Provide the [X, Y] coordinate of the cell's center where the given text is located.  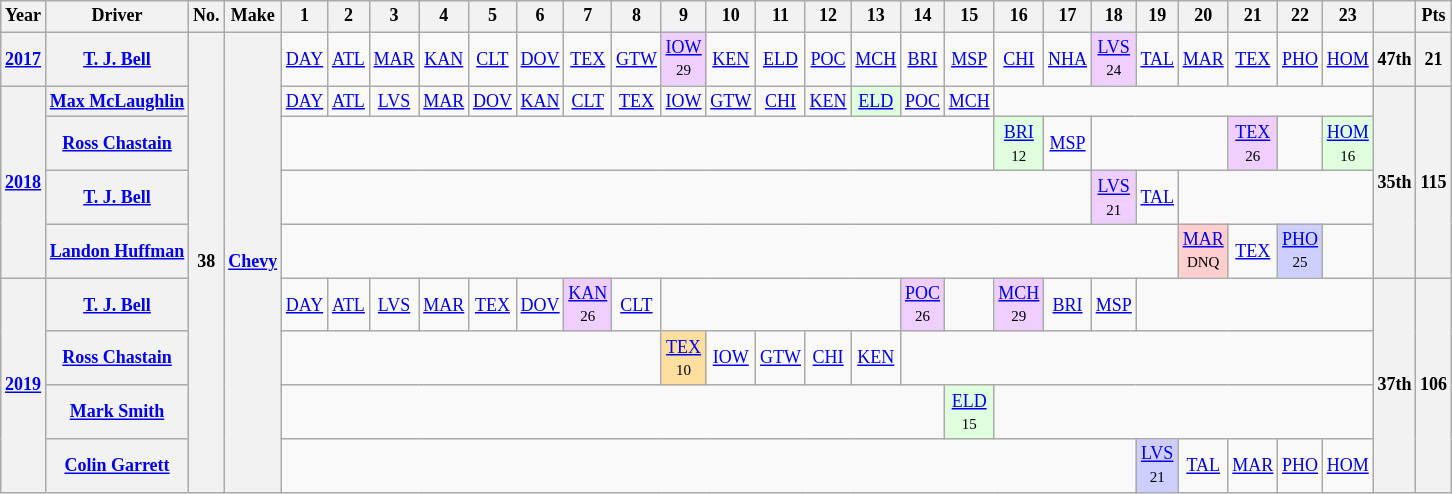
23 [1348, 16]
17 [1068, 16]
Chevy [253, 262]
10 [731, 16]
PHO25 [1300, 251]
Driver [116, 16]
Pts [1434, 16]
37th [1394, 386]
MCH29 [1019, 305]
14 [923, 16]
NHA [1068, 59]
2019 [24, 386]
7 [588, 16]
22 [1300, 16]
LVS24 [1114, 59]
47th [1394, 59]
12 [828, 16]
20 [1203, 16]
BRI12 [1019, 144]
Landon Huffman [116, 251]
106 [1434, 386]
35th [1394, 182]
Colin Garrett [116, 466]
POC26 [923, 305]
115 [1434, 182]
2 [349, 16]
1 [305, 16]
MARDNQ [1203, 251]
15 [969, 16]
HOM16 [1348, 144]
6 [540, 16]
2017 [24, 59]
Max McLaughlin [116, 102]
16 [1019, 16]
3 [394, 16]
2018 [24, 182]
TEX26 [1253, 144]
8 [637, 16]
No. [206, 16]
38 [206, 262]
Year [24, 16]
TEX10 [684, 358]
IOW29 [684, 59]
4 [444, 16]
5 [493, 16]
Mark Smith [116, 412]
ELD15 [969, 412]
18 [1114, 16]
KAN26 [588, 305]
19 [1157, 16]
9 [684, 16]
13 [876, 16]
Make [253, 16]
11 [781, 16]
